Detect which cell encompasses the target text, then output its (x, y) center coordinate. 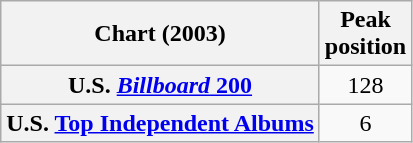
Chart (2003) (160, 34)
Peakposition (365, 34)
128 (365, 85)
U.S. Billboard 200 (160, 85)
6 (365, 123)
U.S. Top Independent Albums (160, 123)
